Scan for the cell matching the given text and deliver its [X, Y] coordinate at center. 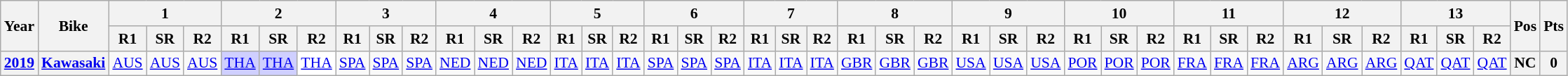
1 [165, 13]
12 [1342, 13]
6 [694, 13]
11 [1229, 13]
Year [20, 25]
Bike [73, 25]
3 [386, 13]
5 [597, 13]
2 [278, 13]
4 [493, 13]
7 [791, 13]
Pos [1525, 25]
2019 [20, 63]
NC [1525, 63]
13 [1455, 13]
Pts [1553, 25]
8 [895, 13]
Kawasaki [73, 63]
10 [1119, 13]
9 [1008, 13]
0 [1553, 63]
